Identify which cell holds the provided text, then report its [x, y] central coordinate. 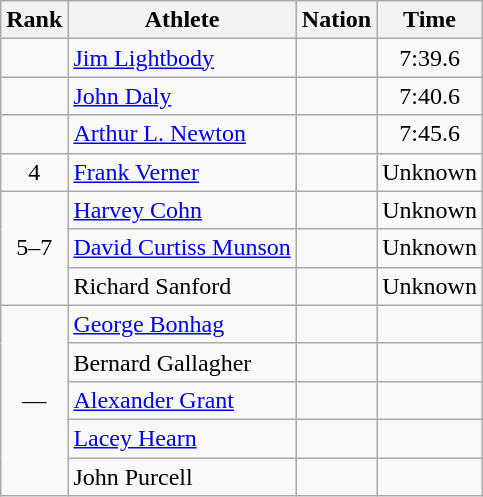
Alexander Grant [182, 400]
— [34, 400]
Arthur L. Newton [182, 134]
David Curtiss Munson [182, 248]
Richard Sanford [182, 286]
Bernard Gallagher [182, 362]
7:45.6 [430, 134]
George Bonhag [182, 324]
Time [430, 20]
5–7 [34, 248]
7:39.6 [430, 58]
John Purcell [182, 477]
4 [34, 172]
Athlete [182, 20]
Jim Lightbody [182, 58]
Harvey Cohn [182, 210]
John Daly [182, 96]
Nation [336, 20]
Rank [34, 20]
Frank Verner [182, 172]
Lacey Hearn [182, 438]
7:40.6 [430, 96]
